Identify which cell holds the provided text, then report its [X, Y] central coordinate. 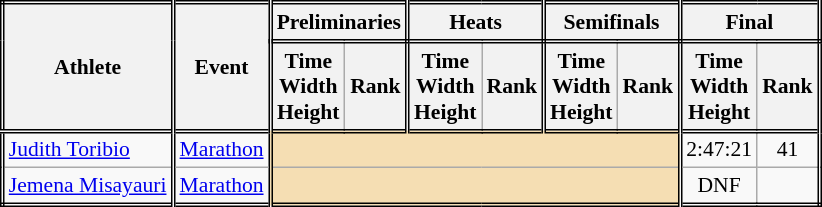
Semifinals [612, 22]
DNF [719, 186]
Athlete [88, 67]
Judith Toribio [88, 150]
Jemena Misayauri [88, 186]
Heats [476, 22]
2:47:21 [719, 150]
Preliminaries [338, 22]
Final [750, 22]
41 [788, 150]
Event [222, 67]
